Identify which cell holds the provided text, then report its [X, Y] central coordinate. 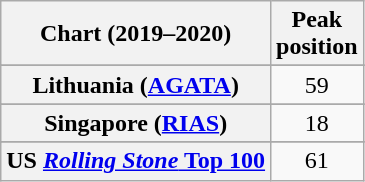
Peakposition [317, 34]
Lithuania (AGATA) [136, 85]
Chart (2019–2020) [136, 34]
18 [317, 123]
61 [317, 161]
59 [317, 85]
Singapore (RIAS) [136, 123]
US Rolling Stone Top 100 [136, 161]
